Return (X, Y) of the center of cell containing provided text 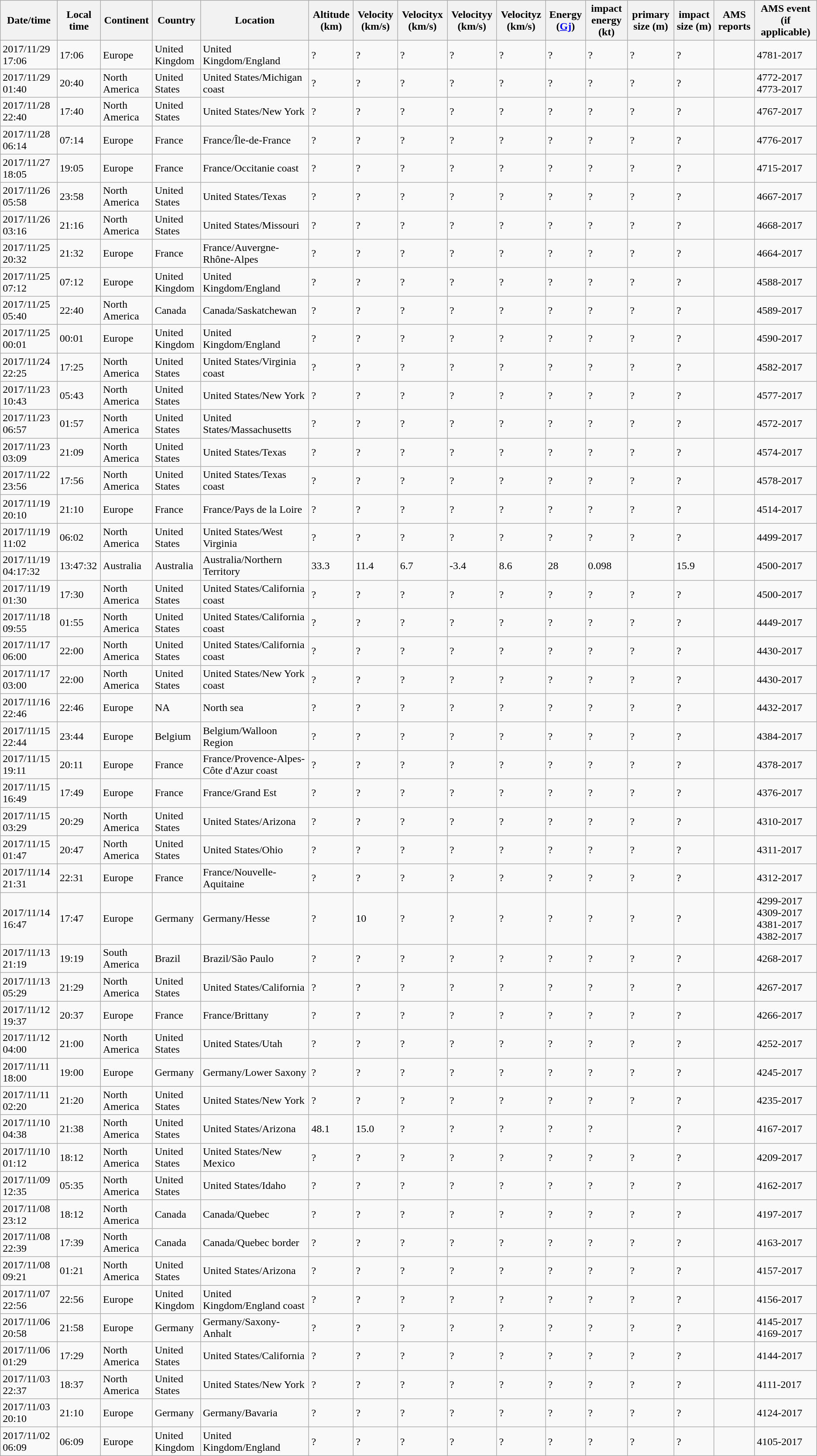
11.4 (375, 566)
21:38 (79, 1129)
AMS event (if applicable) (786, 21)
20:37 (79, 1015)
United States/Texas coast (255, 481)
4588-2017 (786, 282)
21:29 (79, 987)
2017/11/10 01:12 (29, 1157)
2017/11/07 22:56 (29, 1299)
2017/11/23 06:57 (29, 424)
4235-2017 (786, 1101)
United States/Michigan coast (255, 83)
17:30 (79, 594)
2017/11/28 06:14 (29, 140)
2017/11/06 20:58 (29, 1328)
4590-2017 (786, 339)
4767-2017 (786, 112)
15.9 (694, 566)
France/Île-de-France (255, 140)
0.098 (607, 566)
48.1 (331, 1129)
21:00 (79, 1044)
19:00 (79, 1072)
4157-2017 (786, 1271)
United States/New York coast (255, 679)
23:58 (79, 196)
2017/11/19 04:17:32 (29, 566)
France/Grand Est (255, 793)
Germany/Bavaria (255, 1413)
4668-2017 (786, 225)
4105-2017 (786, 1441)
22:56 (79, 1299)
France/Provence-Alpes-Côte d'Azur coast (255, 765)
2017/11/25 07:12 (29, 282)
Velocityx (km/s) (422, 21)
4299-20174309-20174381-20174382-2017 (786, 918)
2017/11/25 05:40 (29, 310)
4111-2017 (786, 1384)
05:35 (79, 1185)
2017/11/28 22:40 (29, 112)
23:44 (79, 736)
4578-2017 (786, 481)
4252-2017 (786, 1044)
2017/11/18 09:55 (29, 622)
Brazil/São Paulo (255, 958)
Location (255, 21)
France/Auvergne-Rhône-Alpes (255, 253)
2017/11/15 03:29 (29, 821)
France/Pays de la Loire (255, 509)
2017/11/12 19:37 (29, 1015)
2017/11/15 01:47 (29, 850)
2017/11/03 22:37 (29, 1384)
Date/time (29, 21)
2017/11/11 02:20 (29, 1101)
4310-2017 (786, 821)
2017/11/27 18:05 (29, 168)
United States/Utah (255, 1044)
NA (176, 708)
10 (375, 918)
4266-2017 (786, 1015)
2017/11/03 20:10 (29, 1413)
4167-2017 (786, 1129)
4572-2017 (786, 424)
-3.4 (472, 566)
Continent (127, 21)
2017/11/10 04:38 (29, 1129)
4449-2017 (786, 622)
4311-2017 (786, 850)
19:05 (79, 168)
4514-2017 (786, 509)
6.7 (422, 566)
4772-20174773-2017 (786, 83)
8.6 (521, 566)
4667-2017 (786, 196)
2017/11/02 06:09 (29, 1441)
United States/Virginia coast (255, 367)
17:49 (79, 793)
United Kingdom/England coast (255, 1299)
4776-2017 (786, 140)
2017/11/13 05:29 (29, 987)
2017/11/15 16:49 (29, 793)
2017/11/08 22:39 (29, 1242)
2017/11/17 06:00 (29, 651)
France/Nouvelle-Aquitaine (255, 878)
17:25 (79, 367)
17:39 (79, 1242)
Canada/Saskatchewan (255, 310)
33.3 (331, 566)
4589-2017 (786, 310)
AMS reports (734, 21)
Canada/Quebec (255, 1214)
United States/Massachusetts (255, 424)
Brazil (176, 958)
4582-2017 (786, 367)
2017/11/15 22:44 (29, 736)
United States/West Virginia (255, 538)
00:01 (79, 339)
4124-2017 (786, 1413)
01:57 (79, 424)
2017/11/14 16:47 (29, 918)
21:58 (79, 1328)
2017/11/22 23:56 (29, 481)
4156-2017 (786, 1299)
4715-2017 (786, 168)
17:40 (79, 112)
01:21 (79, 1271)
20:47 (79, 850)
17:47 (79, 918)
United States/Idaho (255, 1185)
22:40 (79, 310)
4162-2017 (786, 1185)
4781-2017 (786, 55)
01:55 (79, 622)
South America (127, 958)
Germany/Hesse (255, 918)
17:06 (79, 55)
21:09 (79, 452)
2017/11/16 22:46 (29, 708)
4268-2017 (786, 958)
13:47:32 (79, 566)
Velocityy (km/s) (472, 21)
Local time (79, 21)
2017/11/17 03:00 (29, 679)
North sea (255, 708)
07:14 (79, 140)
United States/Missouri (255, 225)
22:31 (79, 878)
2017/11/23 10:43 (29, 395)
impact energy (kt) (607, 21)
18:37 (79, 1384)
2017/11/15 19:11 (29, 765)
4197-2017 (786, 1214)
2017/11/25 00:01 (29, 339)
4499-2017 (786, 538)
Canada/Quebec border (255, 1242)
4145-2017 4169-2017 (786, 1328)
Country (176, 21)
2017/11/26 05:58 (29, 196)
United States/Ohio (255, 850)
France/Occitanie coast (255, 168)
17:56 (79, 481)
2017/11/14 21:31 (29, 878)
2017/11/29 01:40 (29, 83)
4144-2017 (786, 1356)
4384-2017 (786, 736)
2017/11/11 18:00 (29, 1072)
20:40 (79, 83)
Altitude (km) (331, 21)
2017/11/19 20:10 (29, 509)
Belgium/Walloon Region (255, 736)
2017/11/09 12:35 (29, 1185)
07:12 (79, 282)
4209-2017 (786, 1157)
Velocityz (km/s) (521, 21)
06:09 (79, 1441)
Energy (Gj) (566, 21)
2017/11/08 23:12 (29, 1214)
Belgium (176, 736)
impact size (m) (694, 21)
4574-2017 (786, 452)
21:20 (79, 1101)
2017/11/19 11:02 (29, 538)
2017/11/23 03:09 (29, 452)
4378-2017 (786, 765)
22:46 (79, 708)
15.0 (375, 1129)
2017/11/24 22:25 (29, 367)
Germany/Lower Saxony (255, 1072)
06:02 (79, 538)
21:32 (79, 253)
20:11 (79, 765)
Germany/Saxony-Anhalt (255, 1328)
2017/11/08 09:21 (29, 1271)
19:19 (79, 958)
Velocity (km/s) (375, 21)
2017/11/26 03:16 (29, 225)
21:16 (79, 225)
primary size (m) (651, 21)
4432-2017 (786, 708)
28 (566, 566)
2017/11/06 01:29 (29, 1356)
20:29 (79, 821)
Australia/Northern Territory (255, 566)
2017/11/13 21:19 (29, 958)
4245-2017 (786, 1072)
17:29 (79, 1356)
2017/11/12 04:00 (29, 1044)
4577-2017 (786, 395)
United States/New Mexico (255, 1157)
4376-2017 (786, 793)
2017/11/29 17:06 (29, 55)
4163-2017 (786, 1242)
2017/11/25 20:32 (29, 253)
4312-2017 (786, 878)
05:43 (79, 395)
France/Brittany (255, 1015)
4267-2017 (786, 987)
4664-2017 (786, 253)
2017/11/19 01:30 (29, 594)
